Scan for the cell matching the given text and deliver its (x, y) coordinate at center. 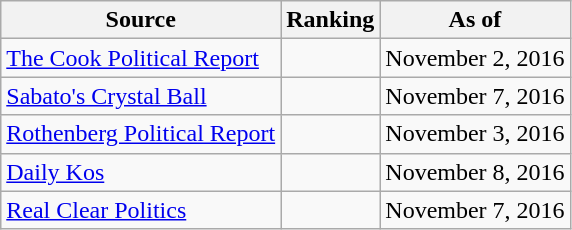
November 2, 2016 (475, 58)
Sabato's Crystal Ball (141, 96)
Daily Kos (141, 172)
November 8, 2016 (475, 172)
Ranking (330, 20)
Rothenberg Political Report (141, 134)
November 3, 2016 (475, 134)
As of (475, 20)
Real Clear Politics (141, 210)
The Cook Political Report (141, 58)
Source (141, 20)
